Output the (x, y) coordinate of the center of the cell containing the given text.  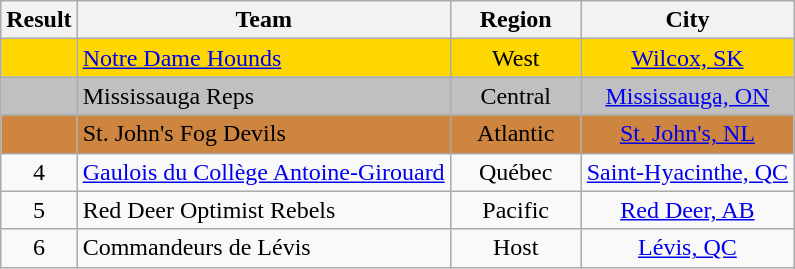
Red Deer, AB (687, 210)
Atlantic (516, 134)
St. John's Fog Devils (264, 134)
6 (39, 248)
Wilcox, SK (687, 58)
Notre Dame Hounds (264, 58)
West (516, 58)
Red Deer Optimist Rebels (264, 210)
Central (516, 96)
City (687, 20)
Team (264, 20)
Lévis, QC (687, 248)
Québec (516, 172)
St. John's, NL (687, 134)
Mississauga, ON (687, 96)
4 (39, 172)
Pacific (516, 210)
Region (516, 20)
5 (39, 210)
Host (516, 248)
Result (39, 20)
Saint-Hyacinthe, QC (687, 172)
Mississauga Reps (264, 96)
Gaulois du Collège Antoine-Girouard (264, 172)
Commandeurs de Lévis (264, 248)
